Pinpoint the cell where the given text exists, returning its (X, Y) midpoint coordinate. 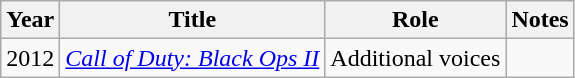
2012 (30, 58)
Additional voices (416, 58)
Role (416, 20)
Year (30, 20)
Notes (540, 20)
Call of Duty: Black Ops II (192, 58)
Title (192, 20)
